Locate the cell with the specified text and output its (x, y) center coordinate. 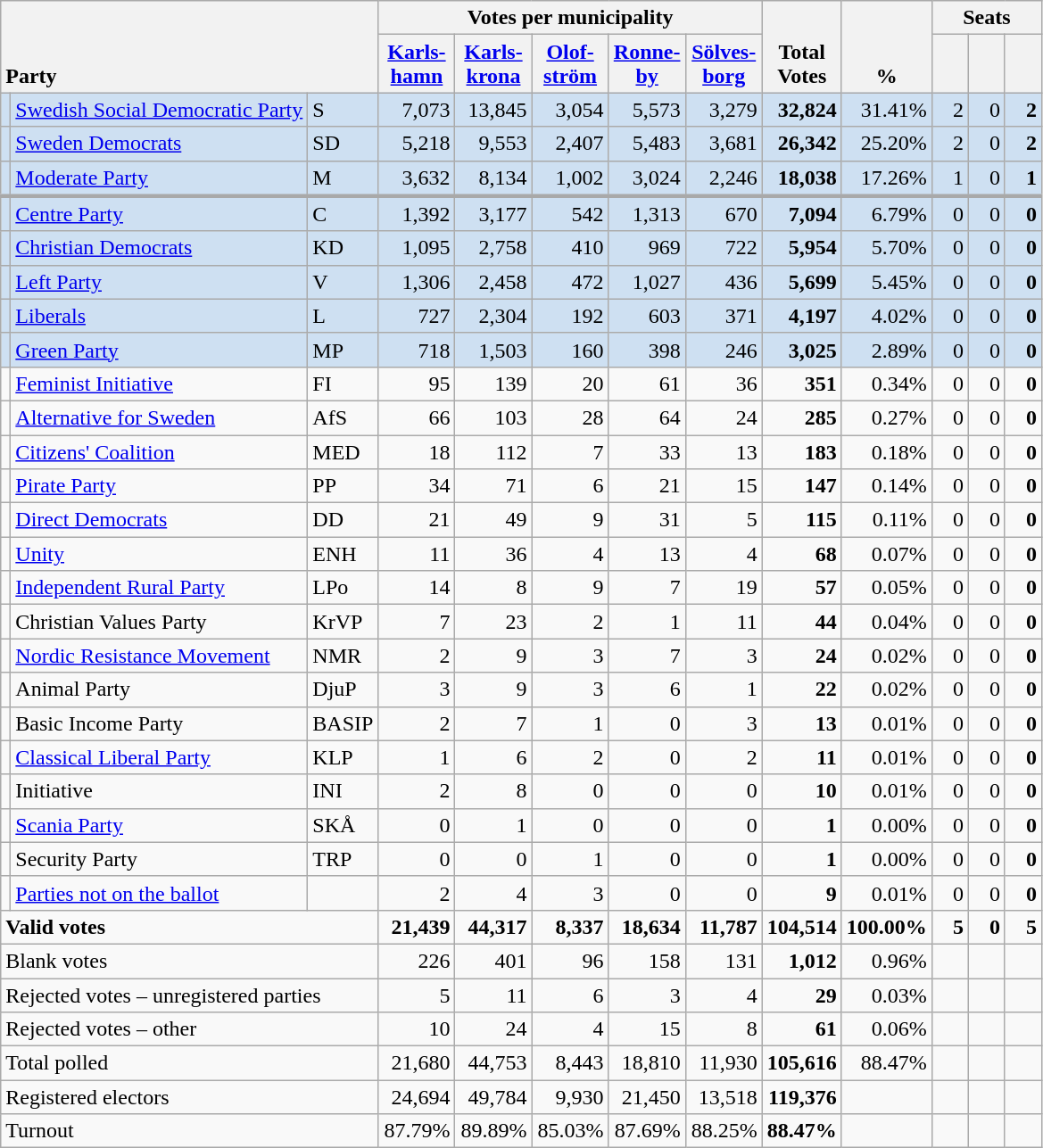
32,824 (801, 110)
183 (801, 452)
0.34% (887, 384)
Swedish Social Democratic Party (159, 110)
410 (570, 248)
8,443 (570, 1063)
Sweden Democrats (159, 144)
89.89% (493, 1131)
M (343, 178)
1,027 (647, 282)
351 (801, 384)
371 (724, 316)
18 (417, 452)
Valid votes (189, 927)
436 (724, 282)
Party (189, 46)
% (887, 46)
21,450 (647, 1097)
31.41% (887, 110)
21,680 (417, 1063)
LPo (343, 588)
Votes per municipality (570, 18)
KLP (343, 757)
1,002 (570, 178)
Rejected votes – unregistered parties (189, 995)
TRP (343, 859)
MED (343, 452)
88.25% (724, 1131)
85.03% (570, 1131)
44,753 (493, 1063)
100.00% (887, 927)
0.04% (887, 622)
5,218 (417, 144)
Karls- hamn (417, 64)
246 (724, 350)
3,279 (724, 110)
SD (343, 144)
Parties not on the ballot (159, 893)
87.79% (417, 1131)
Sölves- borg (724, 64)
2.89% (887, 350)
0.05% (887, 588)
49 (493, 520)
160 (570, 350)
PP (343, 486)
5.70% (887, 248)
INI (343, 791)
1,313 (647, 214)
Classical Liberal Party (159, 757)
7,073 (417, 110)
6.79% (887, 214)
Independent Rural Party (159, 588)
8,134 (493, 178)
0.14% (887, 486)
722 (724, 248)
Green Party (159, 350)
603 (647, 316)
670 (724, 214)
2,458 (493, 282)
3,177 (493, 214)
147 (801, 486)
66 (417, 417)
18,810 (647, 1063)
Liberals (159, 316)
Blank votes (189, 961)
22 (801, 690)
5,573 (647, 110)
Citizens' Coalition (159, 452)
Ronne- by (647, 64)
Karls- krona (493, 64)
131 (724, 961)
1,306 (417, 282)
285 (801, 417)
727 (417, 316)
MP (343, 350)
L (343, 316)
5,483 (647, 144)
0.18% (887, 452)
FI (343, 384)
18,038 (801, 178)
1,503 (493, 350)
2,407 (570, 144)
112 (493, 452)
14 (417, 588)
33 (647, 452)
103 (493, 417)
Unity (159, 554)
119,376 (801, 1097)
13,845 (493, 110)
11,930 (724, 1063)
Rejected votes – other (189, 1029)
2,246 (724, 178)
192 (570, 316)
7,094 (801, 214)
Alternative for Sweden (159, 417)
2,758 (493, 248)
11,787 (724, 927)
23 (493, 622)
Nordic Resistance Movement (159, 656)
26,342 (801, 144)
ENH (343, 554)
3,024 (647, 178)
19 (724, 588)
0.07% (887, 554)
0.03% (887, 995)
1,095 (417, 248)
4,197 (801, 316)
BASIP (343, 723)
969 (647, 248)
9,553 (493, 144)
0.11% (887, 520)
KD (343, 248)
49,784 (493, 1097)
21,439 (417, 927)
5.45% (887, 282)
Centre Party (159, 214)
226 (417, 961)
1,012 (801, 961)
Turnout (189, 1131)
Animal Party (159, 690)
68 (801, 554)
Total Votes (801, 46)
25.20% (887, 144)
20 (570, 384)
17.26% (887, 178)
Scania Party (159, 825)
8,337 (570, 927)
Olof- ström (570, 64)
57 (801, 588)
13,518 (724, 1097)
Feminist Initiative (159, 384)
Initiative (159, 791)
0.27% (887, 417)
NMR (343, 656)
Moderate Party (159, 178)
34 (417, 486)
139 (493, 384)
Christian Democrats (159, 248)
Left Party (159, 282)
104,514 (801, 927)
472 (570, 282)
3,632 (417, 178)
2,304 (493, 316)
3,681 (724, 144)
5,954 (801, 248)
401 (493, 961)
DD (343, 520)
Security Party (159, 859)
44 (801, 622)
V (343, 282)
96 (570, 961)
71 (493, 486)
C (343, 214)
KrVP (343, 622)
95 (417, 384)
28 (570, 417)
4.02% (887, 316)
29 (801, 995)
3,054 (570, 110)
Basic Income Party (159, 723)
AfS (343, 417)
Pirate Party (159, 486)
S (343, 110)
Total polled (189, 1063)
24,694 (417, 1097)
1,392 (417, 214)
0.06% (887, 1029)
3,025 (801, 350)
64 (647, 417)
SKÅ (343, 825)
398 (647, 350)
0.96% (887, 961)
5,699 (801, 282)
9,930 (570, 1097)
Registered electors (189, 1097)
158 (647, 961)
105,616 (801, 1063)
542 (570, 214)
Christian Values Party (159, 622)
DjuP (343, 690)
Seats (987, 18)
31 (647, 520)
44,317 (493, 927)
18,634 (647, 927)
Direct Democrats (159, 520)
115 (801, 520)
718 (417, 350)
87.69% (647, 1131)
